Provide the [x, y] coordinate of the cell's center where the given text is located.  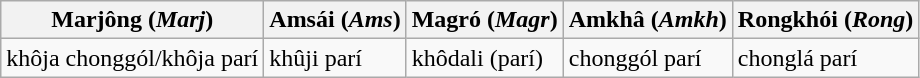
Magró (Magr) [484, 20]
khôja chonggól/khôja parí [132, 58]
khôdali (parí) [484, 58]
Amkhâ (Amkh) [648, 20]
Rongkhói (Rong) [825, 20]
chonglá parí [825, 58]
khûji parí [335, 58]
Amsái (Ams) [335, 20]
Marjông (Marj) [132, 20]
chonggól parí [648, 58]
